Find where the given text appears and provide that cell's center as [X, Y] coordinate. 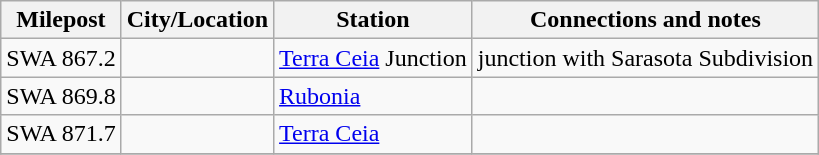
Terra Ceia [374, 134]
Rubonia [374, 96]
Milepost [61, 20]
Terra Ceia Junction [374, 58]
SWA 869.8 [61, 96]
City/Location [197, 20]
SWA 871.7 [61, 134]
junction with Sarasota Subdivision [645, 58]
Station [374, 20]
Connections and notes [645, 20]
SWA 867.2 [61, 58]
